Locate the cell with the specified text and output its [x, y] center coordinate. 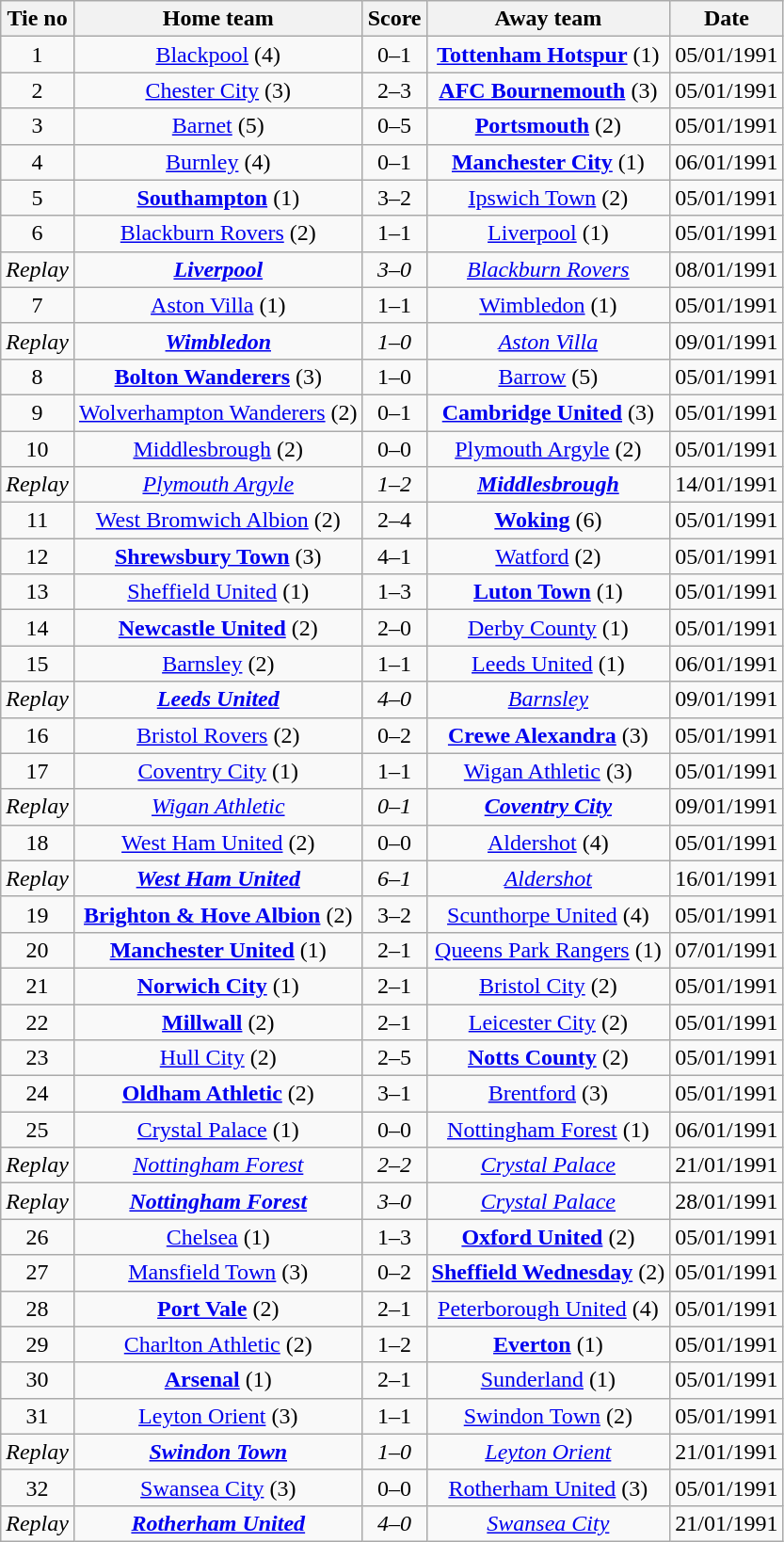
Arsenal (1) [218, 1380]
Away team [548, 19]
Middlesbrough (2) [218, 449]
26 [38, 1237]
08/01/1991 [727, 269]
Barnet (5) [218, 126]
7 [38, 305]
Southampton (1) [218, 198]
Sheffield Wednesday (2) [548, 1273]
12 [38, 556]
2–4 [394, 521]
Burnley (4) [218, 162]
14 [38, 628]
0–5 [394, 126]
Rotherham United [218, 1523]
Barnsley [548, 699]
Charlton Athletic (2) [218, 1344]
Manchester City (1) [548, 162]
28/01/1991 [727, 1201]
6 [38, 233]
20 [38, 950]
07/01/1991 [727, 950]
Liverpool (1) [548, 233]
Mansfield Town (3) [218, 1273]
West Bromwich Albion (2) [218, 521]
17 [38, 771]
Nottingham Forest (1) [548, 1130]
10 [38, 449]
Wimbledon (1) [548, 305]
Norwich City (1) [218, 986]
11 [38, 521]
Plymouth Argyle [218, 485]
Sheffield United (1) [218, 592]
Wigan Athletic (3) [548, 771]
3–1 [394, 1094]
Coventry City (1) [218, 771]
Plymouth Argyle (2) [548, 449]
Scunthorpe United (4) [548, 914]
2–0 [394, 628]
Wimbledon [218, 341]
Swindon Town [218, 1452]
West Ham United [218, 878]
Manchester United (1) [218, 950]
Blackburn Rovers [548, 269]
Newcastle United (2) [218, 628]
AFC Bournemouth (3) [548, 90]
Leyton Orient [548, 1452]
Brentford (3) [548, 1094]
Aldershot (4) [548, 843]
Watford (2) [548, 556]
Blackpool (4) [218, 55]
3 [38, 126]
19 [38, 914]
22 [38, 1021]
Shrewsbury Town (3) [218, 556]
Tie no [38, 19]
Peterborough United (4) [548, 1309]
Chelsea (1) [218, 1237]
15 [38, 664]
9 [38, 412]
Millwall (2) [218, 1021]
16/01/1991 [727, 878]
Middlesbrough [548, 485]
Tottenham Hotspur (1) [548, 55]
Leicester City (2) [548, 1021]
2–3 [394, 90]
Woking (6) [548, 521]
24 [38, 1094]
Blackburn Rovers (2) [218, 233]
25 [38, 1130]
Everton (1) [548, 1344]
Chester City (3) [218, 90]
1 [38, 55]
4–1 [394, 556]
2–2 [394, 1165]
Bolton Wanderers (3) [218, 377]
Wigan Athletic [218, 807]
Hull City (2) [218, 1058]
Aston Villa [548, 341]
Barnsley (2) [218, 664]
Crewe Alexandra (3) [548, 735]
Liverpool [218, 269]
28 [38, 1309]
18 [38, 843]
Coventry City [548, 807]
Score [394, 19]
30 [38, 1380]
29 [38, 1344]
Ipswich Town (2) [548, 198]
Leyton Orient (3) [218, 1416]
Portsmouth (2) [548, 126]
Swansea City (3) [218, 1487]
5 [38, 198]
Barrow (5) [548, 377]
West Ham United (2) [218, 843]
Date [727, 19]
Queens Park Rangers (1) [548, 950]
Port Vale (2) [218, 1309]
Leeds United [218, 699]
13 [38, 592]
Bristol Rovers (2) [218, 735]
6–1 [394, 878]
Leeds United (1) [548, 664]
Aldershot [548, 878]
Oldham Athletic (2) [218, 1094]
Aston Villa (1) [218, 305]
21 [38, 986]
14/01/1991 [727, 485]
Oxford United (2) [548, 1237]
23 [38, 1058]
Sunderland (1) [548, 1380]
Rotherham United (3) [548, 1487]
8 [38, 377]
Crystal Palace (1) [218, 1130]
Luton Town (1) [548, 592]
31 [38, 1416]
2–5 [394, 1058]
16 [38, 735]
Bristol City (2) [548, 986]
Swindon Town (2) [548, 1416]
Derby County (1) [548, 628]
Notts County (2) [548, 1058]
4 [38, 162]
Swansea City [548, 1523]
2 [38, 90]
Home team [218, 19]
Cambridge United (3) [548, 412]
32 [38, 1487]
Wolverhampton Wanderers (2) [218, 412]
27 [38, 1273]
Brighton & Hove Albion (2) [218, 914]
